Output the (X, Y) coordinate of the center of the cell containing the given text.  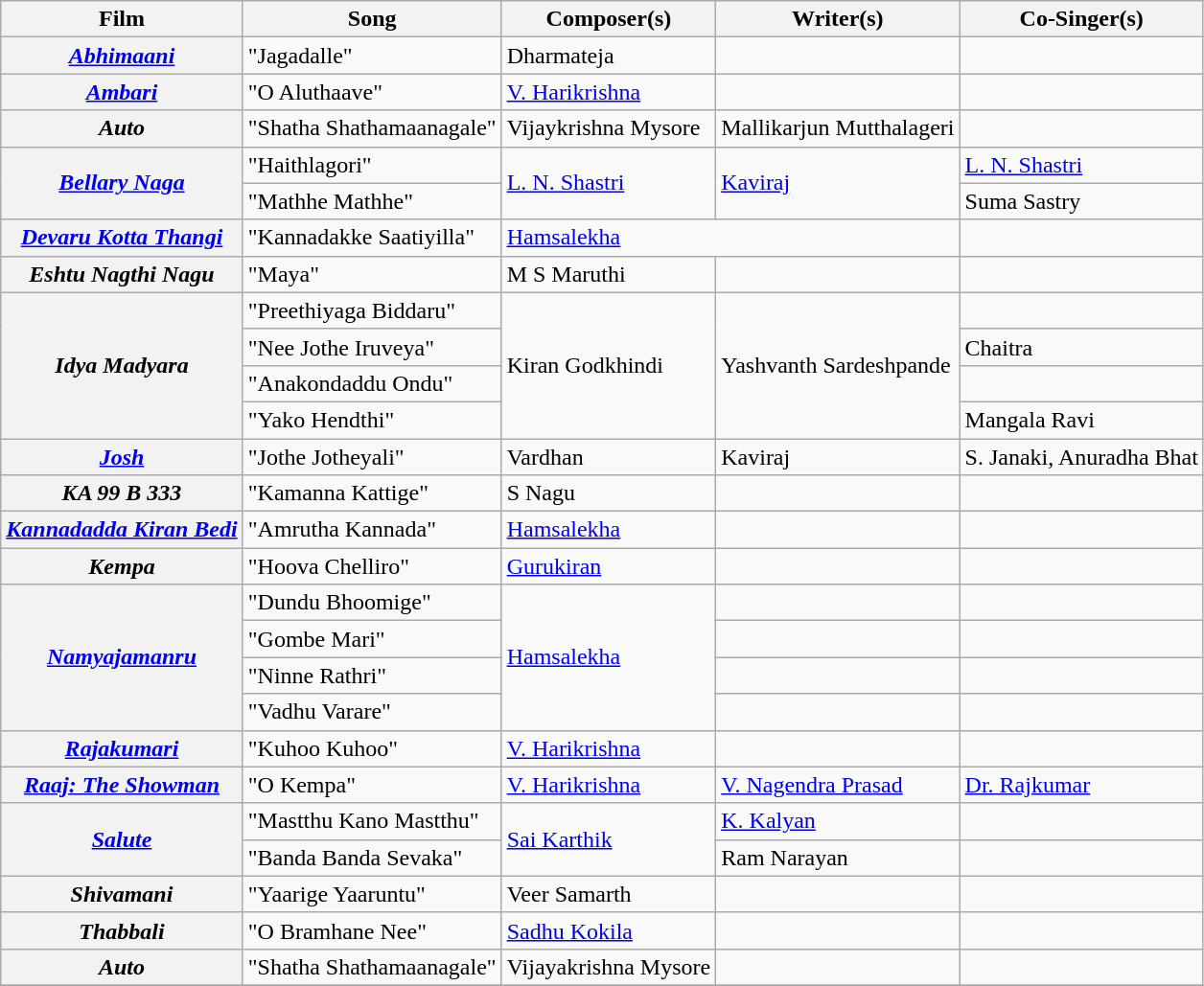
Suma Sastry (1081, 201)
"Hoova Chelliro" (372, 566)
Sadhu Kokila (609, 930)
"Vadhu Varare" (372, 712)
Kiran Godkhindi (609, 365)
"Jothe Jotheyali" (372, 457)
Kempa (122, 566)
"Dundu Bhoomige" (372, 603)
Mallikarjun Mutthalageri (838, 128)
"Gombe Mari" (372, 639)
Vijayakrishna Mysore (609, 967)
"Amrutha Kannada" (372, 530)
Devaru Kotta Thangi (122, 238)
V. Nagendra Prasad (838, 785)
Composer(s) (609, 19)
M S Maruthi (609, 274)
Thabbali (122, 930)
KA 99 B 333 (122, 493)
"Anakondaddu Ondu" (372, 383)
Veer Samarth (609, 894)
Abhimaani (122, 56)
"Kannadakke Saatiyilla" (372, 238)
Sai Karthik (609, 839)
Writer(s) (838, 19)
"O Aluthaave" (372, 92)
Yashvanth Sardeshpande (838, 365)
Co-Singer(s) (1081, 19)
"Banda Banda Sevaka" (372, 858)
"Ninne Rathri" (372, 676)
Namyajamanru (122, 657)
"Mastthu Kano Mastthu" (372, 821)
K. Kalyan (838, 821)
"Yaarige Yaaruntu" (372, 894)
Film (122, 19)
Kannadadda Kiran Bedi (122, 530)
Chaitra (1081, 347)
"Jagadalle" (372, 56)
S. Janaki, Anuradha Bhat (1081, 457)
Josh (122, 457)
"O Bramhane Nee" (372, 930)
Dharmateja (609, 56)
"Haithlagori" (372, 165)
Rajakumari (122, 748)
Raaj: The Showman (122, 785)
Song (372, 19)
Bellary Naga (122, 183)
"Nee Jothe Iruveya" (372, 347)
Dr. Rajkumar (1081, 785)
"Yako Hendthi" (372, 420)
Shivamani (122, 894)
Ambari (122, 92)
Ram Narayan (838, 858)
"Kuhoo Kuhoo" (372, 748)
Eshtu Nagthi Nagu (122, 274)
Gurukiran (609, 566)
"O Kempa" (372, 785)
"Maya" (372, 274)
S Nagu (609, 493)
"Kamanna Kattige" (372, 493)
Vardhan (609, 457)
Idya Madyara (122, 365)
"Mathhe Mathhe" (372, 201)
Mangala Ravi (1081, 420)
Salute (122, 839)
"Preethiyaga Biddaru" (372, 310)
Vijaykrishna Mysore (609, 128)
